Capture the cell that displays the provided text and extract its (X, Y) central coordinate. 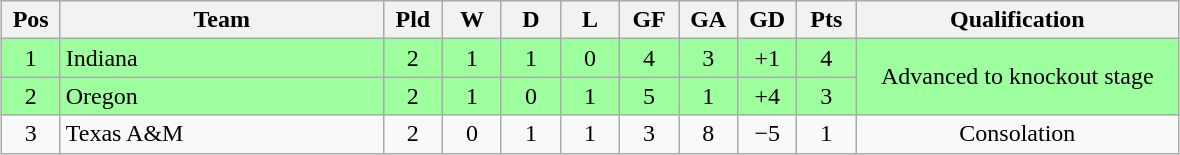
Team (222, 20)
Pos (30, 20)
Texas A&M (222, 134)
L (590, 20)
Advanced to knockout stage (1018, 77)
+1 (768, 58)
5 (650, 96)
+4 (768, 96)
GF (650, 20)
−5 (768, 134)
D (530, 20)
Consolation (1018, 134)
Indiana (222, 58)
GA (708, 20)
W (472, 20)
Pts (826, 20)
Oregon (222, 96)
GD (768, 20)
8 (708, 134)
Pld (412, 20)
Qualification (1018, 20)
